Scan for the cell matching the given text and deliver its (x, y) coordinate at center. 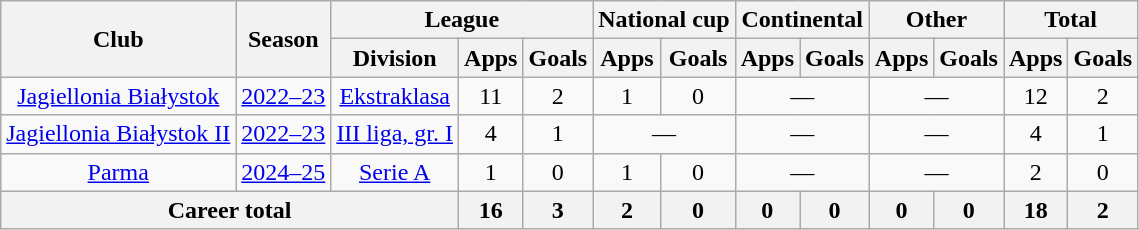
Career total (230, 210)
Division (395, 58)
Continental (802, 20)
National cup (664, 20)
16 (491, 210)
Serie A (395, 172)
Parma (118, 172)
18 (1036, 210)
Jagiellonia Białystok II (118, 134)
11 (491, 96)
Ekstraklasa (395, 96)
Other (936, 20)
Total (1071, 20)
League (462, 20)
12 (1036, 96)
2024–25 (284, 172)
3 (558, 210)
Jagiellonia Białystok (118, 96)
Season (284, 39)
Club (118, 39)
III liga, gr. I (395, 134)
